Output the [X, Y] coordinate of the center of the cell containing the given text.  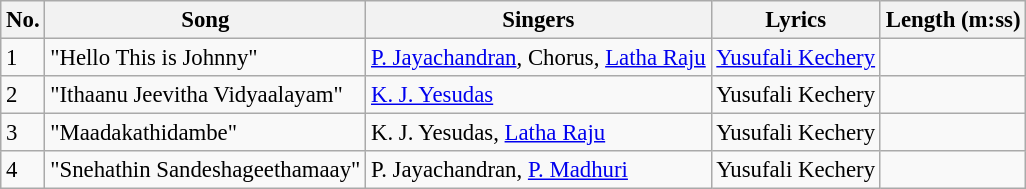
2 [23, 95]
K. J. Yesudas [538, 95]
Lyrics [796, 20]
3 [23, 133]
Singers [538, 20]
4 [23, 170]
K. J. Yesudas, Latha Raju [538, 133]
"Hello This is Johnny" [206, 58]
No. [23, 20]
"Snehathin Sandeshageethamaay" [206, 170]
Length (m:ss) [952, 20]
1 [23, 58]
"Ithaanu Jeevitha Vidyaalayam" [206, 95]
Song [206, 20]
P. Jayachandran, P. Madhuri [538, 170]
P. Jayachandran, Chorus, Latha Raju [538, 58]
"Maadakathidambe" [206, 133]
